Provide the [x, y] coordinate of the cell's center where the given text is located.  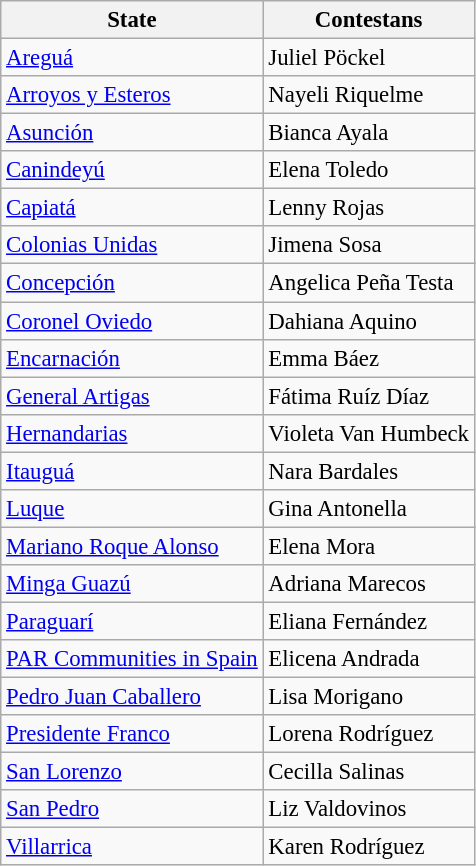
Itauguá [132, 471]
Concepción [132, 283]
General Artigas [132, 396]
Areguá [132, 58]
Dahiana Aquino [368, 321]
Fátima Ruíz Díaz [368, 396]
Pedro Juan Caballero [132, 697]
Hernandarias [132, 433]
San Lorenzo [132, 772]
Gina Antonella [368, 509]
Violeta Van Humbeck [368, 433]
Angelica Peña Testa [368, 283]
Jimena Sosa [368, 245]
Lisa Morigano [368, 697]
Encarnación [132, 358]
Juliel Pöckel [368, 58]
Coronel Oviedo [132, 321]
Elicena Andrada [368, 659]
Mariano Roque Alonso [132, 546]
Bianca Ayala [368, 133]
Elena Mora [368, 546]
Cecilla Salinas [368, 772]
PAR Communities in Spain [132, 659]
Nara Bardales [368, 471]
Capiatá [132, 208]
Canindeyú [132, 170]
Villarrica [132, 847]
State [132, 20]
Nayeli Riquelme [368, 95]
Adriana Marecos [368, 584]
Arroyos y Esteros [132, 95]
Elena Toledo [368, 170]
Luque [132, 509]
Lorena Rodríguez [368, 734]
Liz Valdovinos [368, 809]
Asunción [132, 133]
Contestans [368, 20]
Presidente Franco [132, 734]
Paraguarí [132, 621]
Lenny Rojas [368, 208]
Minga Guazú [132, 584]
Colonias Unidas [132, 245]
San Pedro [132, 809]
Karen Rodríguez [368, 847]
Eliana Fernández [368, 621]
Emma Báez [368, 358]
